Identify which cell holds the provided text, then report its (X, Y) central coordinate. 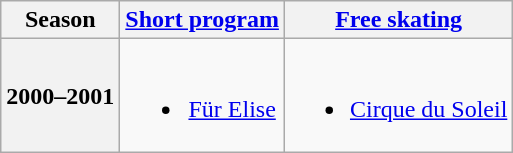
Free skating (398, 20)
Cirque du Soleil (398, 96)
2000–2001 (60, 96)
Für Elise (202, 96)
Short program (202, 20)
Season (60, 20)
